Capture the cell that displays the provided text and extract its [x, y] central coordinate. 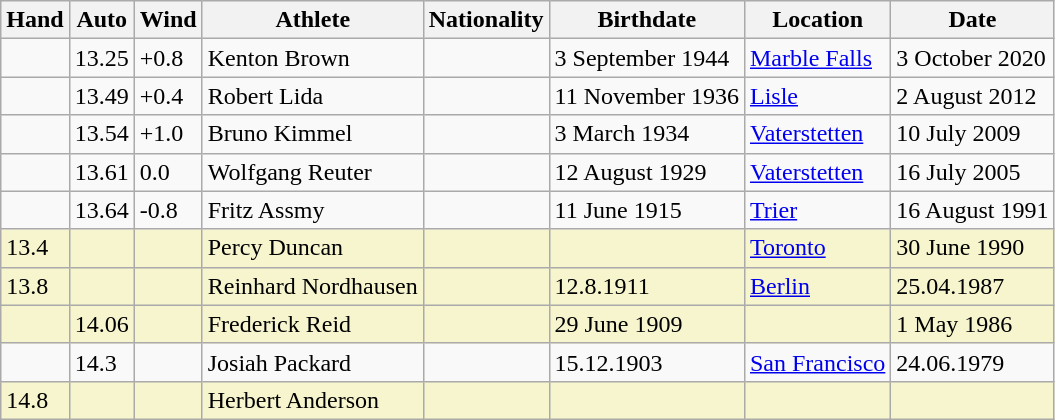
Wolfgang Reuter [312, 172]
16 July 2005 [972, 172]
San Francisco [817, 362]
15.12.1903 [646, 362]
Trier [817, 210]
3 September 1944 [646, 58]
Lisle [817, 96]
Berlin [817, 286]
3 October 2020 [972, 58]
Josiah Packard [312, 362]
Date [972, 20]
14.3 [102, 362]
+0.8 [168, 58]
Reinhard Nordhausen [312, 286]
14.8 [35, 400]
Location [817, 20]
14.06 [102, 324]
2 August 2012 [972, 96]
Hand [35, 20]
Percy Duncan [312, 248]
Nationality [486, 20]
Robert Lida [312, 96]
Athlete [312, 20]
29 June 1909 [646, 324]
16 August 1991 [972, 210]
13.8 [35, 286]
13.61 [102, 172]
10 July 2009 [972, 134]
Herbert Anderson [312, 400]
13.64 [102, 210]
Marble Falls [817, 58]
13.25 [102, 58]
11 November 1936 [646, 96]
Birthdate [646, 20]
12.8.1911 [646, 286]
13.4 [35, 248]
Bruno Kimmel [312, 134]
13.54 [102, 134]
-0.8 [168, 210]
+1.0 [168, 134]
12 August 1929 [646, 172]
0.0 [168, 172]
Toronto [817, 248]
3 March 1934 [646, 134]
11 June 1915 [646, 210]
Auto [102, 20]
25.04.1987 [972, 286]
30 June 1990 [972, 248]
1 May 1986 [972, 324]
24.06.1979 [972, 362]
+0.4 [168, 96]
13.49 [102, 96]
Frederick Reid [312, 324]
Kenton Brown [312, 58]
Fritz Assmy [312, 210]
Wind [168, 20]
